For the text-containing cell, return its midpoint in [X, Y] coordinate format. 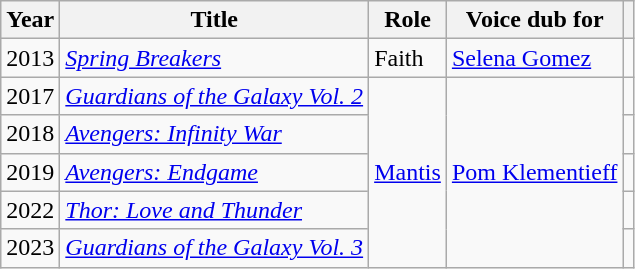
Faith [408, 58]
2019 [30, 172]
Title [214, 20]
Voice dub for [534, 20]
2017 [30, 96]
Avengers: Infinity War [214, 134]
Pom Klementieff [534, 172]
Guardians of the Galaxy Vol. 2 [214, 96]
2022 [30, 210]
2013 [30, 58]
Mantis [408, 172]
Selena Gomez [534, 58]
Role [408, 20]
Spring Breakers [214, 58]
2018 [30, 134]
Thor: Love and Thunder [214, 210]
Year [30, 20]
Guardians of the Galaxy Vol. 3 [214, 248]
2023 [30, 248]
Avengers: Endgame [214, 172]
